Find where the given text appears and provide that cell's center as [X, Y] coordinate. 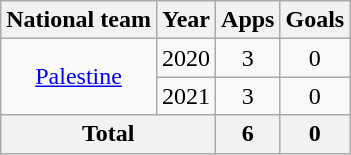
2020 [186, 58]
Goals [315, 20]
Total [108, 134]
Year [186, 20]
National team [79, 20]
Apps [248, 20]
Palestine [79, 77]
6 [248, 134]
2021 [186, 96]
